Capture the cell that displays the provided text and extract its [X, Y] central coordinate. 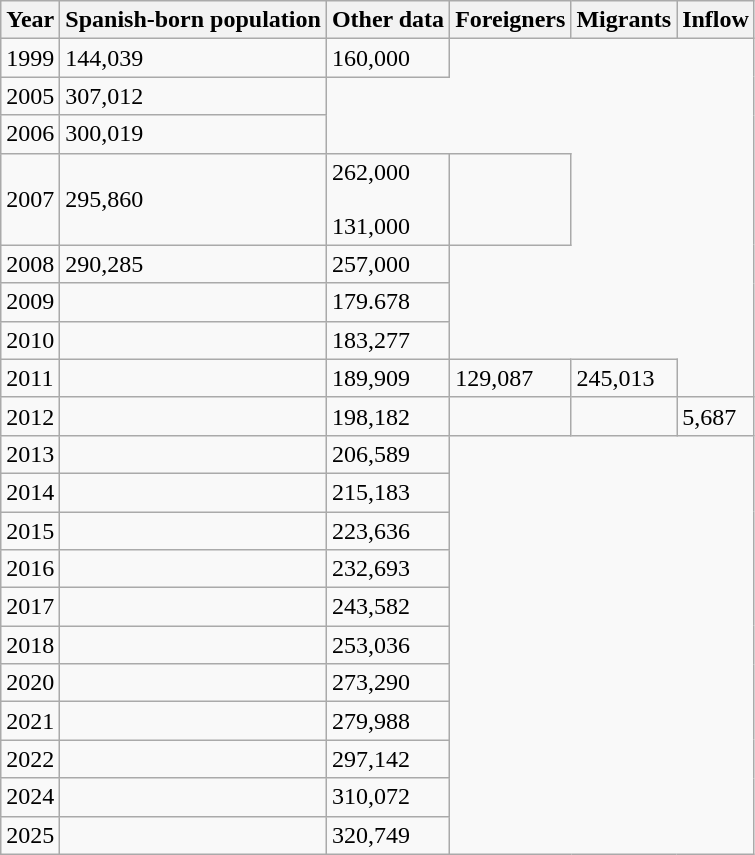
2011 [30, 378]
2010 [30, 340]
300,019 [194, 134]
2022 [30, 759]
2014 [30, 492]
Spanish-born population [194, 20]
Migrants [624, 20]
310,072 [388, 797]
232,693 [388, 569]
2015 [30, 531]
2025 [30, 835]
223,636 [388, 531]
243,582 [388, 607]
198,182 [388, 416]
257,000 [388, 264]
215,183 [388, 492]
279,988 [388, 721]
2020 [30, 683]
290,285 [194, 264]
2012 [30, 416]
129,087 [510, 378]
Other data [388, 20]
262,000131,000 [388, 199]
160,000 [388, 58]
2018 [30, 645]
2006 [30, 134]
179.678 [388, 302]
2007 [30, 199]
Foreigners [510, 20]
2016 [30, 569]
2013 [30, 454]
245,013 [624, 378]
206,589 [388, 454]
2021 [30, 721]
2009 [30, 302]
144,039 [194, 58]
1999 [30, 58]
2008 [30, 264]
295,860 [194, 199]
297,142 [388, 759]
5,687 [716, 416]
2005 [30, 96]
2024 [30, 797]
253,036 [388, 645]
Year [30, 20]
320,749 [388, 835]
183,277 [388, 340]
Inflow [716, 20]
2017 [30, 607]
307,012 [194, 96]
189,909 [388, 378]
273,290 [388, 683]
